Capture the cell that displays the provided text and extract its (X, Y) central coordinate. 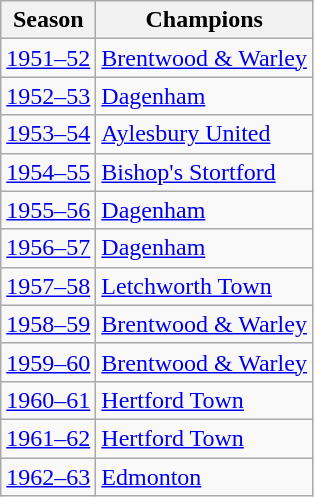
1958–59 (48, 324)
1954–55 (48, 172)
Champions (204, 20)
1955–56 (48, 210)
Edmonton (204, 477)
Bishop's Stortford (204, 172)
1957–58 (48, 286)
1960–61 (48, 400)
1953–54 (48, 134)
1959–60 (48, 362)
1952–53 (48, 96)
1962–63 (48, 477)
1956–57 (48, 248)
Letchworth Town (204, 286)
Season (48, 20)
1951–52 (48, 58)
1961–62 (48, 438)
Aylesbury United (204, 134)
